Find where the given text appears and provide that cell's center as [x, y] coordinate. 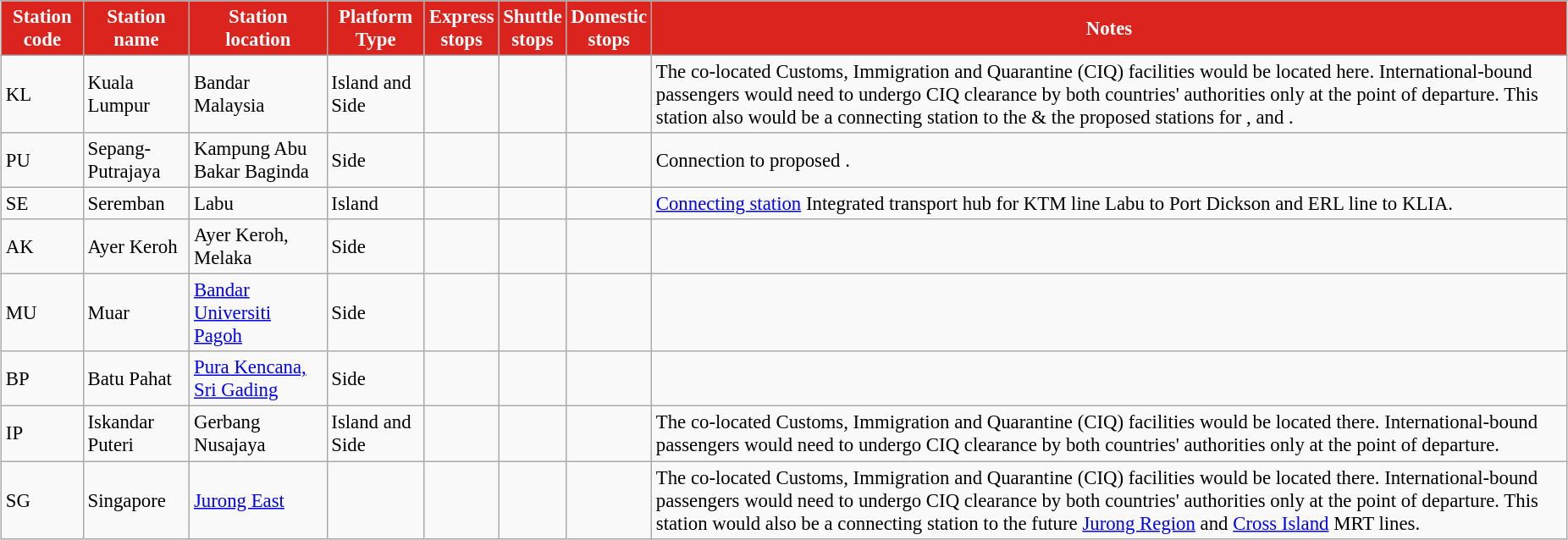
Batu Pahat [135, 379]
Connection to proposed . [1109, 161]
Pura Kencana, Sri Gading [258, 379]
Ayer Keroh, Melaka [258, 247]
AK [42, 247]
IP [42, 433]
Kampung Abu Bakar Baginda [258, 161]
PU [42, 161]
Notes [1109, 29]
Shuttle stops [533, 29]
Singapore [135, 500]
SG [42, 500]
Connecting station Integrated transport hub for KTM line Labu to Port Dickson and ERL line to KLIA. [1109, 204]
Station location [258, 29]
Gerbang Nusajaya [258, 433]
BP [42, 379]
KL [42, 95]
Domesticstops [609, 29]
Station name [135, 29]
Jurong East [258, 500]
Ayer Keroh [135, 247]
Island [376, 204]
Station code [42, 29]
Expressstops [461, 29]
Iskandar Puteri [135, 433]
MU [42, 313]
Sepang-Putrajaya [135, 161]
Muar [135, 313]
Labu [258, 204]
Platform Type [376, 29]
Bandar Universiti Pagoh [258, 313]
SE [42, 204]
Seremban [135, 204]
Bandar Malaysia [258, 95]
Kuala Lumpur [135, 95]
